Determine the (X, Y) coordinate at the center of the cell enclosing the given text.  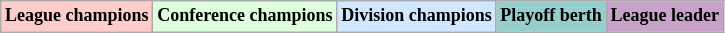
Conference champions (245, 16)
Playoff berth (551, 16)
League champions (77, 16)
League leader (664, 16)
Division champions (416, 16)
